Pinpoint the cell where the given text exists, returning its [X, Y] midpoint coordinate. 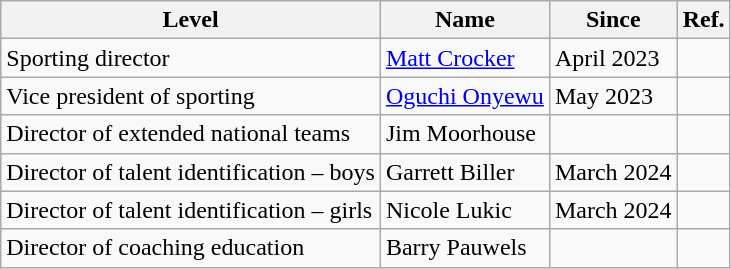
Matt Crocker [464, 58]
Jim Moorhouse [464, 134]
Ref. [704, 20]
Oguchi Onyewu [464, 96]
Barry Pauwels [464, 248]
May 2023 [613, 96]
Director of talent identification – boys [191, 172]
Director of coaching education [191, 248]
April 2023 [613, 58]
Sporting director [191, 58]
Nicole Lukic [464, 210]
Vice president of sporting [191, 96]
Director of extended national teams [191, 134]
Director of talent identification – girls [191, 210]
Since [613, 20]
Name [464, 20]
Garrett Biller [464, 172]
Level [191, 20]
